Return [X, Y] of the center of cell containing provided text 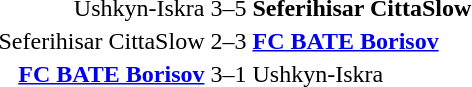
2–3 [228, 41]
